Identify which cell holds the provided text, then report its [x, y] central coordinate. 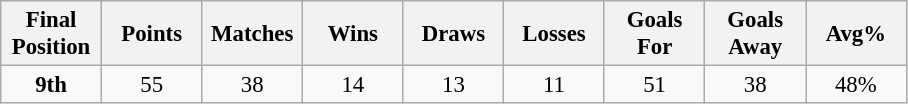
Wins [354, 34]
13 [454, 85]
Points [152, 34]
Losses [554, 34]
14 [354, 85]
Matches [252, 34]
Goals Away [756, 34]
11 [554, 85]
Draws [454, 34]
51 [654, 85]
9th [52, 85]
Avg% [856, 34]
55 [152, 85]
Final Position [52, 34]
Goals For [654, 34]
48% [856, 85]
